Detect which cell encompasses the target text, then output its (X, Y) center coordinate. 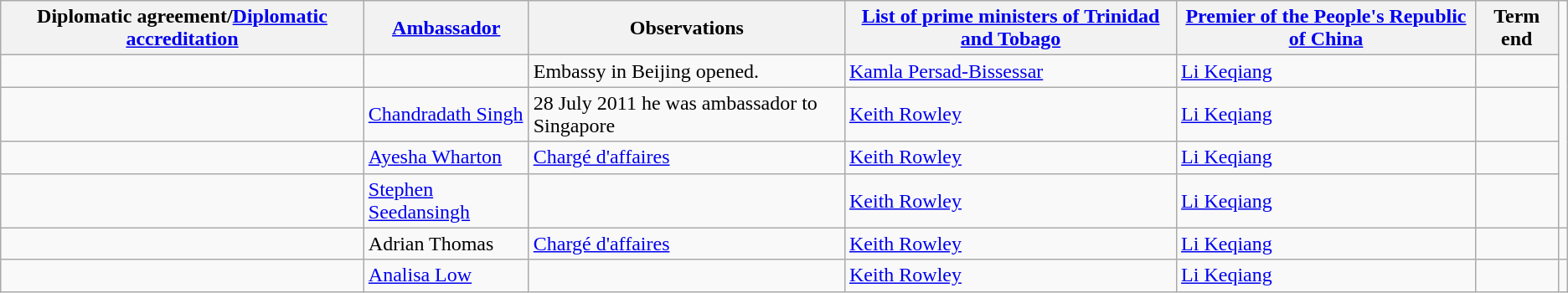
Term end (1516, 28)
Ayesha Wharton (446, 157)
Embassy in Beijing opened. (687, 71)
Chandradath Singh (446, 114)
Kamla Persad-Bissessar (1010, 71)
Observations (687, 28)
Adrian Thomas (446, 244)
Diplomatic agreement/Diplomatic accreditation (183, 28)
Ambassador (446, 28)
Analisa Low (446, 275)
28 July 2011 he was ambassador to Singapore (687, 114)
Stephen Seedansingh (446, 201)
Premier of the People's Republic of China (1327, 28)
List of prime ministers of Trinidad and Tobago (1010, 28)
